From the cell containing the given text, extract its center point as (X, Y) coordinate. 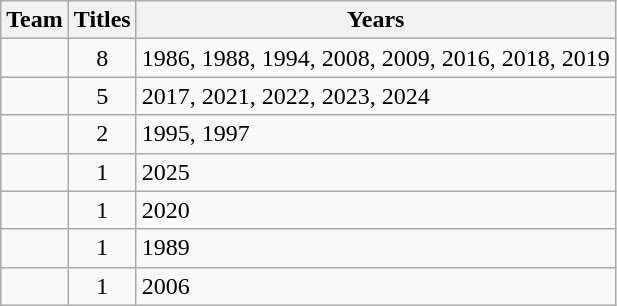
2020 (376, 210)
1986, 1988, 1994, 2008, 2009, 2016, 2018, 2019 (376, 58)
2006 (376, 286)
1989 (376, 248)
5 (102, 96)
2025 (376, 172)
Years (376, 20)
2017, 2021, 2022, 2023, 2024 (376, 96)
1995, 1997 (376, 134)
Team (35, 20)
2 (102, 134)
Titles (102, 20)
8 (102, 58)
